Detect which cell encompasses the target text, then output its (X, Y) center coordinate. 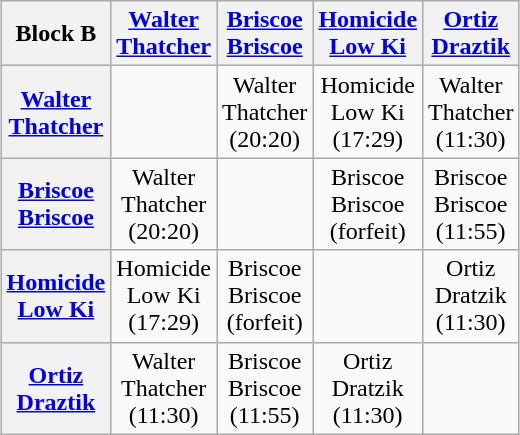
Block B (56, 34)
